Detect which cell encompasses the target text, then output its [x, y] center coordinate. 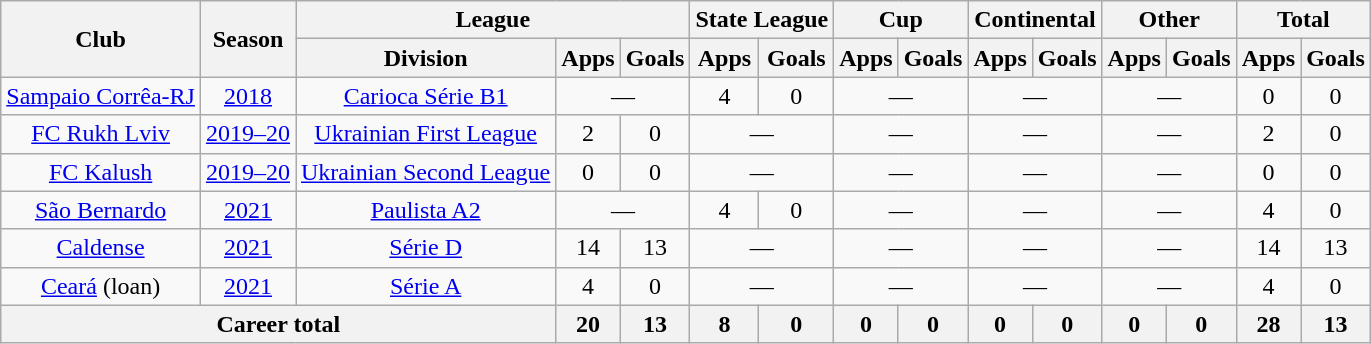
Club [101, 39]
Carioca Série B1 [426, 96]
Ukrainian First League [426, 134]
20 [588, 324]
FC Kalush [101, 172]
Other [1169, 20]
Continental [1035, 20]
Cup [901, 20]
São Bernardo [101, 210]
FC Rukh Lviv [101, 134]
28 [1268, 324]
Caldense [101, 248]
Ukrainian Second League [426, 172]
Total [1303, 20]
2018 [248, 96]
Division [426, 58]
Série A [426, 286]
Career total [278, 324]
Paulista A2 [426, 210]
Série D [426, 248]
Ceará (loan) [101, 286]
Sampaio Corrêa-RJ [101, 96]
State League [762, 20]
League [493, 20]
Season [248, 39]
8 [724, 324]
